Locate the cell with the specified text and output its (X, Y) center coordinate. 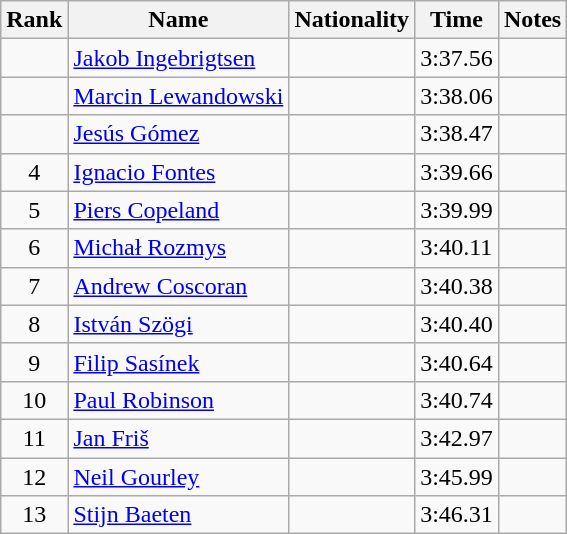
István Szögi (178, 324)
Neil Gourley (178, 477)
Notes (532, 20)
7 (34, 286)
3:40.38 (457, 286)
6 (34, 248)
Jakob Ingebrigtsen (178, 58)
Time (457, 20)
3:39.99 (457, 210)
4 (34, 172)
3:39.66 (457, 172)
3:38.47 (457, 134)
13 (34, 515)
Jesús Gómez (178, 134)
3:40.64 (457, 362)
Marcin Lewandowski (178, 96)
9 (34, 362)
Name (178, 20)
3:45.99 (457, 477)
Rank (34, 20)
12 (34, 477)
Filip Sasínek (178, 362)
5 (34, 210)
11 (34, 438)
Stijn Baeten (178, 515)
3:40.11 (457, 248)
3:46.31 (457, 515)
8 (34, 324)
10 (34, 400)
3:38.06 (457, 96)
Andrew Coscoran (178, 286)
Jan Friš (178, 438)
3:37.56 (457, 58)
Nationality (352, 20)
3:42.97 (457, 438)
3:40.40 (457, 324)
Piers Copeland (178, 210)
Michał Rozmys (178, 248)
Paul Robinson (178, 400)
3:40.74 (457, 400)
Ignacio Fontes (178, 172)
